Pinpoint the cell where the given text exists, returning its [X, Y] midpoint coordinate. 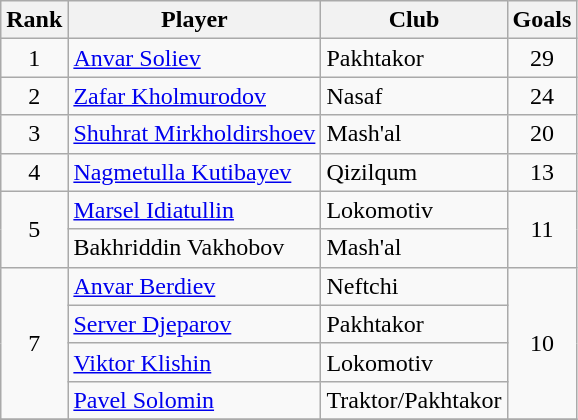
Pavel Solomin [194, 400]
Rank [34, 20]
3 [34, 134]
5 [34, 229]
Anvar Berdiev [194, 286]
Server Djeparov [194, 324]
Zafar Kholmurodov [194, 96]
2 [34, 96]
Bakhriddin Vakhobov [194, 248]
Anvar Soliev [194, 58]
Club [414, 20]
Neftchi [414, 286]
Player [194, 20]
29 [542, 58]
Traktor/Pakhtakor [414, 400]
Qizilqum [414, 172]
7 [34, 343]
11 [542, 229]
13 [542, 172]
4 [34, 172]
10 [542, 343]
Nasaf [414, 96]
20 [542, 134]
24 [542, 96]
Marsel Idiatullin [194, 210]
Goals [542, 20]
Shuhrat Mirkholdirshoev [194, 134]
1 [34, 58]
Viktor Klishin [194, 362]
Nagmetulla Kutibayev [194, 172]
